Capture the cell that displays the provided text and extract its (x, y) central coordinate. 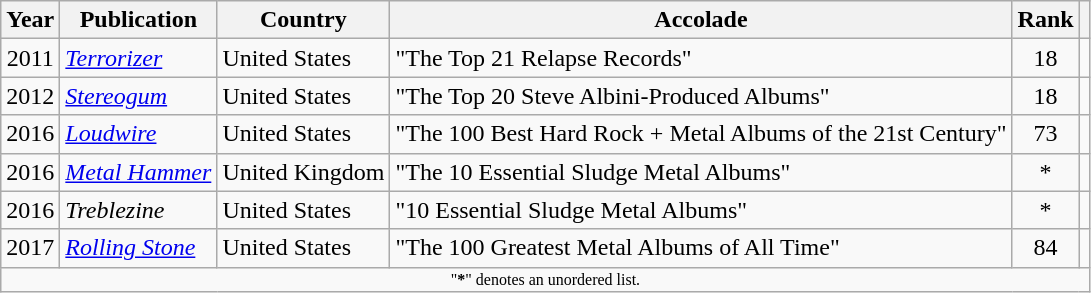
Publication (138, 20)
"10 Essential Sludge Metal Albums" (701, 210)
Stereogum (138, 96)
United Kingdom (304, 172)
Metal Hammer (138, 172)
Accolade (701, 20)
73 (1046, 134)
"*" denotes an unordered list. (546, 279)
Year (30, 20)
"The 100 Greatest Metal Albums of All Time" (701, 248)
Rank (1046, 20)
"The Top 20 Steve Albini-Produced Albums" (701, 96)
Loudwire (138, 134)
Treblezine (138, 210)
2017 (30, 248)
"The Top 21 Relapse Records" (701, 58)
2012 (30, 96)
Terrorizer (138, 58)
"The 100 Best Hard Rock + Metal Albums of the 21st Century" (701, 134)
2011 (30, 58)
84 (1046, 248)
Rolling Stone (138, 248)
"The 10 Essential Sludge Metal Albums" (701, 172)
Country (304, 20)
